Detect which cell encompasses the target text, then output its [X, Y] center coordinate. 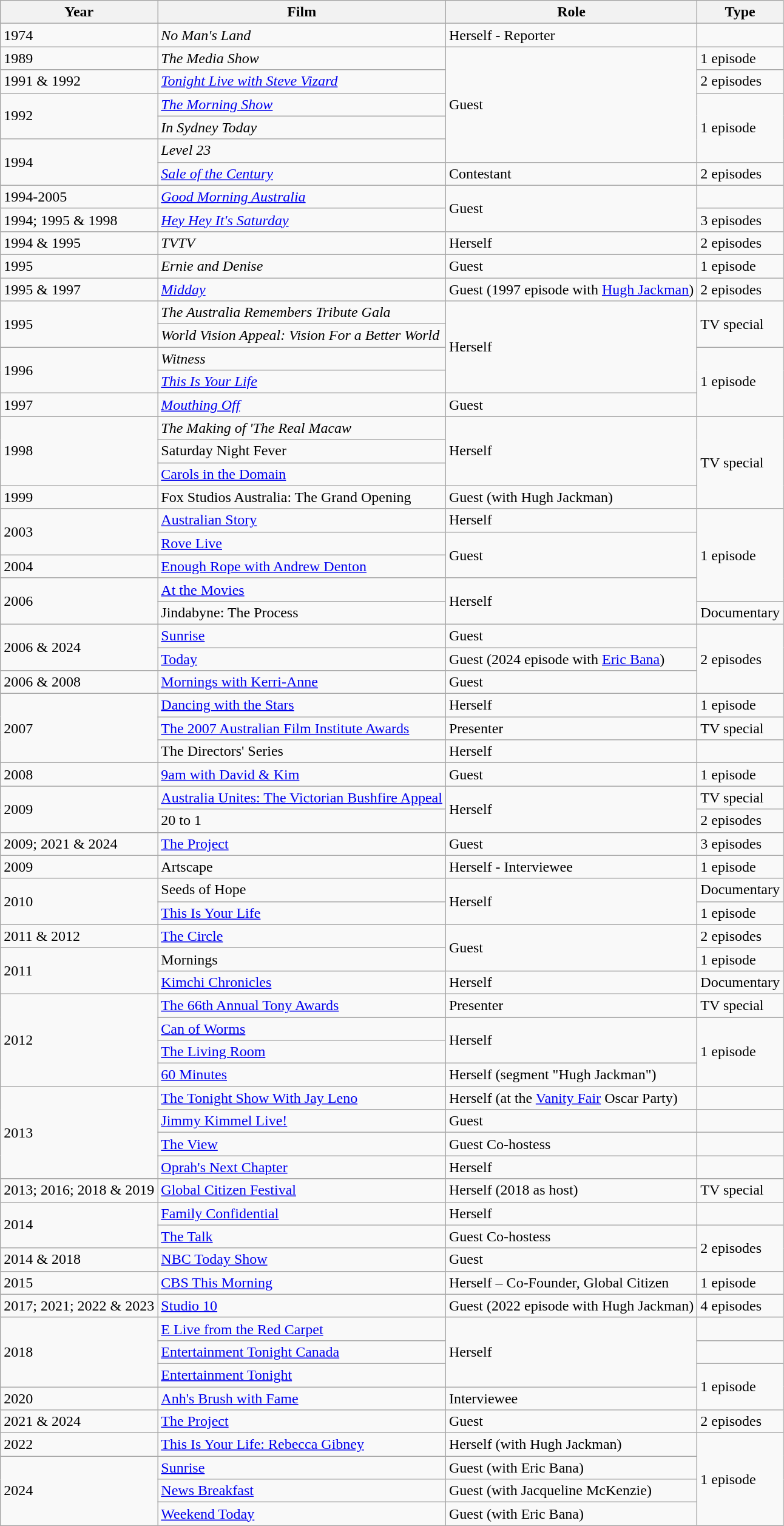
2013; 2016; 2018 & 2019 [79, 1190]
1994-2005 [79, 197]
2014 & 2018 [79, 1260]
E Live from the Red Carpet [302, 1329]
The Australia Remembers Tribute Gala [302, 313]
2024 [79, 1491]
2022 [79, 1445]
2021 & 2024 [79, 1422]
The View [302, 1144]
1994 [79, 162]
The Tonight Show With Jay Leno [302, 1098]
The Morning Show [302, 104]
Entertainment Tonight [302, 1375]
Guest (with Jacqueline McKenzie) [571, 1491]
At the Movies [302, 589]
Guest (2022 episode with Hugh Jackman) [571, 1306]
1998 [79, 451]
Herself (2018 as host) [571, 1190]
1994 & 1995 [79, 243]
Rove Live [302, 543]
2020 [79, 1398]
Type [740, 12]
Mouthing Off [302, 405]
Global Citizen Festival [302, 1190]
Guest (with Hugh Jackman) [571, 497]
Jimmy Kimmel Live! [302, 1121]
2006 & 2008 [79, 682]
20 to 1 [302, 821]
Good Morning Australia [302, 197]
1991 & 1992 [79, 81]
Can of Worms [302, 1029]
Witness [302, 359]
CBS This Morning [302, 1283]
2007 [79, 728]
4 episodes [740, 1306]
The Making of 'The Real Macaw [302, 428]
Today [302, 659]
2008 [79, 775]
2017; 2021; 2022 & 2023 [79, 1306]
Tonight Live with Steve Vizard [302, 81]
No Man's Land [302, 35]
Sale of the Century [302, 174]
Guest (1997 episode with Hugh Jackman) [571, 290]
The Circle [302, 936]
Carols in the Domain [302, 474]
Artscape [302, 867]
2004 [79, 566]
The Living Room [302, 1052]
Anh's Brush with Fame [302, 1398]
News Breakfast [302, 1491]
The Directors' Series [302, 751]
1992 [79, 116]
Herself - Interviewee [571, 867]
Weekend Today [302, 1514]
2006 [79, 601]
1996 [79, 370]
Australian Story [302, 520]
The 2007 Australian Film Institute Awards [302, 728]
Level 23 [302, 151]
2011 & 2012 [79, 936]
Guest (2024 episode with Eric Bana) [571, 659]
Jindabyne: The Process [302, 612]
2012 [79, 1040]
Ernie and Denise [302, 266]
Herself (with Hugh Jackman) [571, 1445]
Kimchi Chronicles [302, 982]
Midday [302, 290]
In Sydney Today [302, 127]
Saturday Night Fever [302, 451]
Seeds of Hope [302, 890]
1974 [79, 35]
Film [302, 12]
Mornings with Kerri-Anne [302, 682]
Role [571, 12]
This Is Your Life: Rebecca Gibney [302, 1445]
2010 [79, 901]
2018 [79, 1352]
Dancing with the Stars [302, 705]
9am with David & Kim [302, 775]
2011 [79, 971]
Oprah's Next Chapter [302, 1167]
The 66th Annual Tony Awards [302, 1005]
2006 & 2024 [79, 647]
TVTV [302, 243]
1995 & 1997 [79, 290]
Australia Unites: The Victorian Bushfire Appeal [302, 798]
2014 [79, 1225]
Family Confidential [302, 1213]
Fox Studios Australia: The Grand Opening [302, 497]
Contestant [571, 174]
1997 [79, 405]
1994; 1995 & 1998 [79, 220]
Herself – Co-Founder, Global Citizen [571, 1283]
1989 [79, 58]
World Vision Appeal: Vision For a Better World [302, 336]
The Media Show [302, 58]
1999 [79, 497]
2015 [79, 1283]
Herself - Reporter [571, 35]
Studio 10 [302, 1306]
2009; 2021 & 2024 [79, 844]
Herself (segment "Hugh Jackman") [571, 1075]
2013 [79, 1133]
NBC Today Show [302, 1260]
Year [79, 12]
Enough Rope with Andrew Denton [302, 566]
2003 [79, 532]
Entertainment Tonight Canada [302, 1352]
Mornings [302, 959]
Hey Hey It's Saturday [302, 220]
Herself (at the Vanity Fair Oscar Party) [571, 1098]
60 Minutes [302, 1075]
The Talk [302, 1236]
Interviewee [571, 1398]
